Output the (x, y) coordinate of the center of the cell containing the given text.  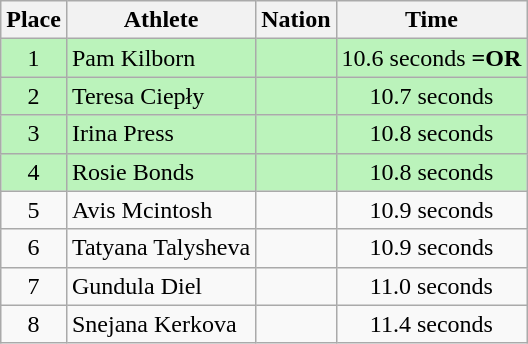
Teresa Ciepły (160, 96)
Time (432, 20)
8 (34, 324)
7 (34, 286)
2 (34, 96)
Athlete (160, 20)
3 (34, 134)
Snejana Kerkova (160, 324)
Avis Mcintosh (160, 210)
10.6 seconds =OR (432, 58)
4 (34, 172)
5 (34, 210)
Rosie Bonds (160, 172)
Irina Press (160, 134)
11.4 seconds (432, 324)
1 (34, 58)
Nation (296, 20)
Place (34, 20)
Gundula Diel (160, 286)
Tatyana Talysheva (160, 248)
6 (34, 248)
11.0 seconds (432, 286)
Pam Kilborn (160, 58)
10.7 seconds (432, 96)
